Locate the cell with the specified text and output its (x, y) center coordinate. 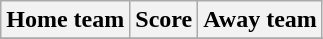
Home team (66, 20)
Away team (260, 20)
Score (164, 20)
